From the cell containing the given text, extract its center point as [X, Y] coordinate. 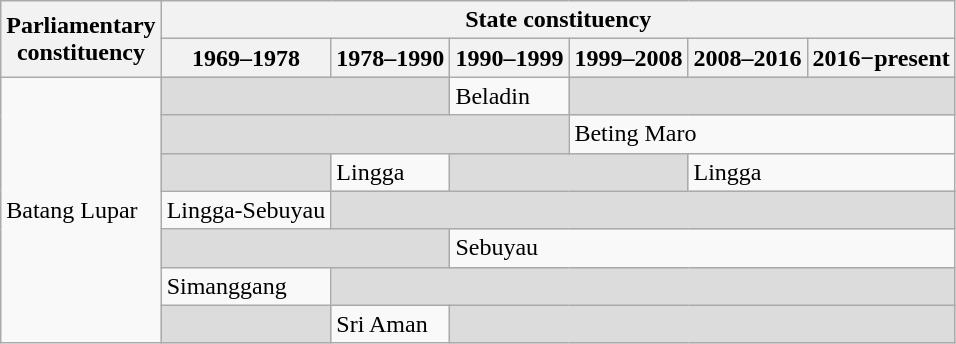
Beting Maro [762, 134]
Parliamentaryconstituency [81, 39]
2016−present [881, 58]
Batang Lupar [81, 210]
1978–1990 [390, 58]
1990–1999 [510, 58]
Sri Aman [390, 324]
Lingga-Sebuyau [246, 210]
Simanggang [246, 286]
1969–1978 [246, 58]
Sebuyau [702, 248]
2008–2016 [748, 58]
1999–2008 [628, 58]
State constituency [558, 20]
Beladin [510, 96]
